Return the [x, y] coordinate for the center point of the cell that contains the specified text.  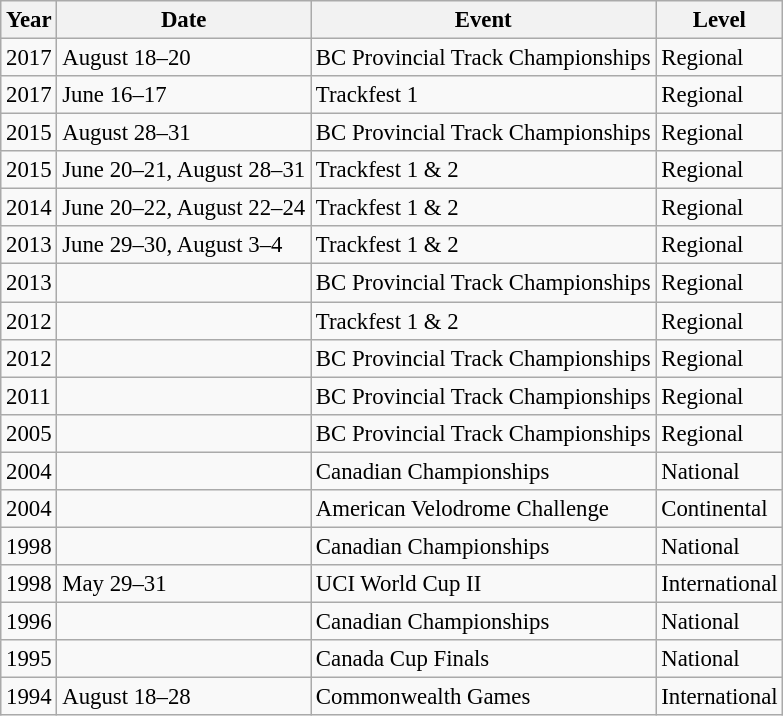
American Velodrome Challenge [484, 509]
2011 [29, 396]
1995 [29, 659]
June 20–22, August 22–24 [184, 208]
June 20–21, August 28–31 [184, 170]
2014 [29, 208]
Canada Cup Finals [484, 659]
Level [720, 20]
May 29–31 [184, 584]
Continental [720, 509]
June 29–30, August 3–4 [184, 245]
Trackfest 1 [484, 95]
August 18–28 [184, 697]
June 16–17 [184, 95]
1996 [29, 621]
Year [29, 20]
UCI World Cup II [484, 584]
2005 [29, 433]
August 18–20 [184, 58]
Date [184, 20]
August 28–31 [184, 133]
Event [484, 20]
1994 [29, 697]
Commonwealth Games [484, 697]
